Capture the cell that displays the provided text and extract its [x, y] central coordinate. 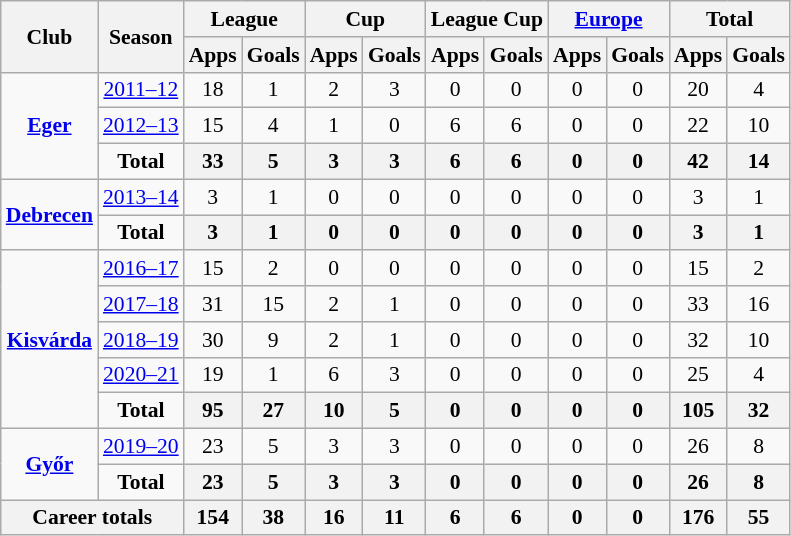
25 [698, 375]
Europe [608, 19]
30 [213, 340]
27 [274, 411]
Eger [50, 126]
Cup [366, 19]
9 [274, 340]
Győr [50, 464]
31 [213, 304]
55 [758, 518]
11 [394, 518]
2012–13 [141, 126]
14 [758, 162]
19 [213, 375]
42 [698, 162]
Career totals [92, 518]
18 [213, 90]
2018–19 [141, 340]
95 [213, 411]
League [244, 19]
Club [50, 36]
2017–18 [141, 304]
2016–17 [141, 269]
22 [698, 126]
154 [213, 518]
38 [274, 518]
176 [698, 518]
2019–20 [141, 447]
Season [141, 36]
Kisvárda [50, 340]
2011–12 [141, 90]
Debrecen [50, 214]
League Cup [487, 19]
2013–14 [141, 197]
105 [698, 411]
20 [698, 90]
2020–21 [141, 375]
